Provide the (x, y) coordinate of the cell's center where the given text is located.  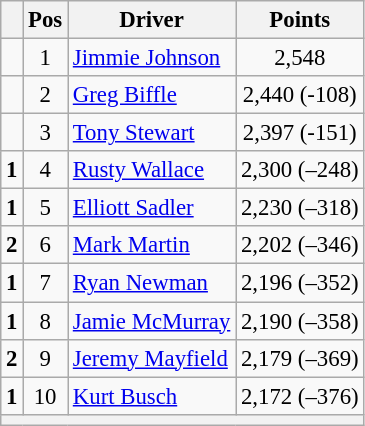
2,397 (-151) (300, 133)
2,196 (–352) (300, 283)
Elliott Sadler (152, 208)
5 (46, 208)
9 (46, 358)
Points (300, 20)
2,300 (–248) (300, 170)
Pos (46, 20)
Greg Biffle (152, 95)
10 (46, 396)
2,440 (-108) (300, 95)
2,190 (–358) (300, 321)
2,202 (–346) (300, 245)
2,548 (300, 58)
Jimmie Johnson (152, 58)
2,172 (–376) (300, 396)
3 (46, 133)
Ryan Newman (152, 283)
2,230 (–318) (300, 208)
2,179 (–369) (300, 358)
4 (46, 170)
7 (46, 283)
Driver (152, 20)
Tony Stewart (152, 133)
Mark Martin (152, 245)
Rusty Wallace (152, 170)
6 (46, 245)
Jeremy Mayfield (152, 358)
Jamie McMurray (152, 321)
8 (46, 321)
Kurt Busch (152, 396)
